Identify which cell holds the provided text, then report its [x, y] central coordinate. 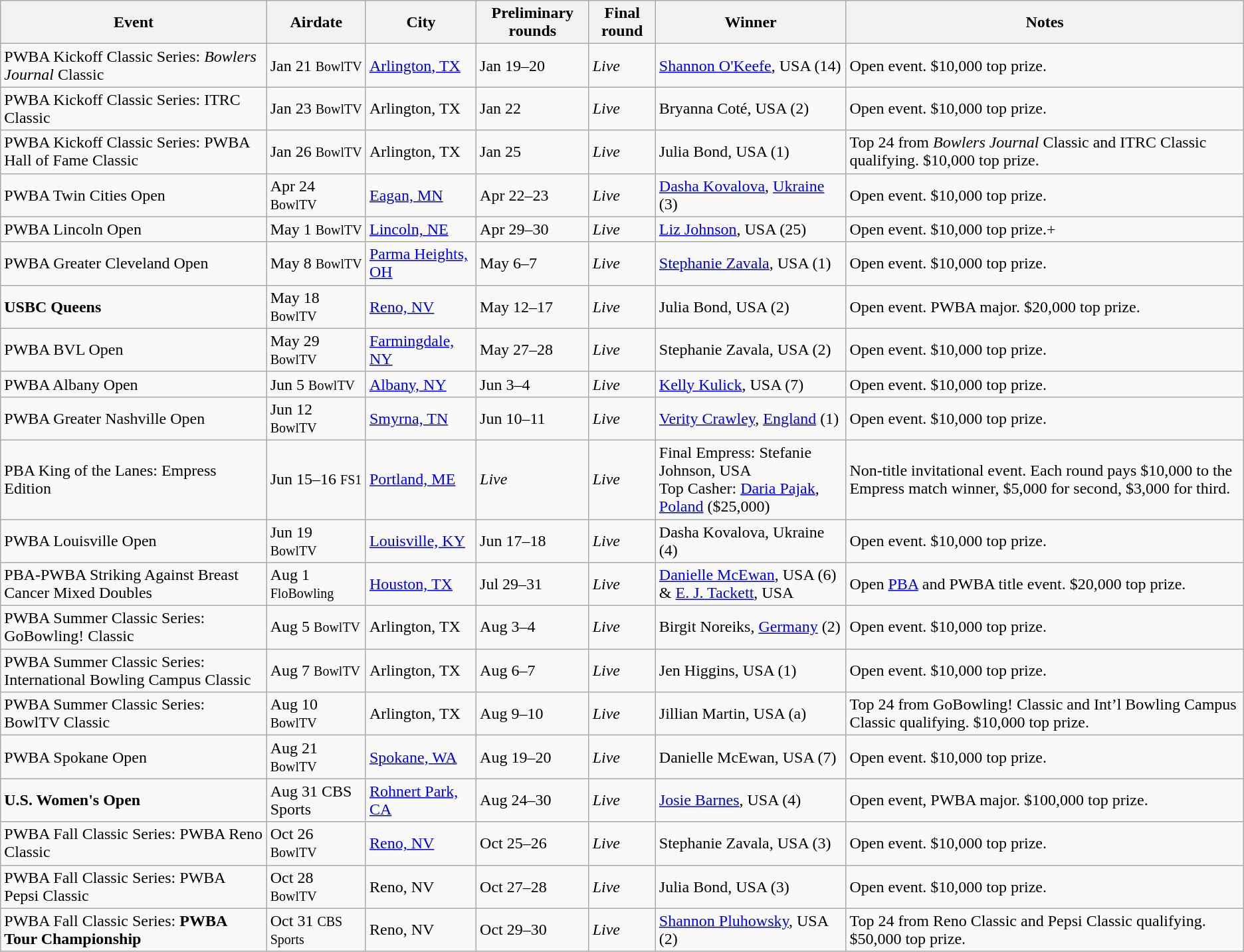
Dasha Kovalova, Ukraine (3) [751, 195]
Aug 5 BowlTV [316, 627]
Non-title invitational event. Each round pays $10,000 to the Empress match winner, $5,000 for second, $3,000 for third. [1045, 480]
Farmingdale, NY [421, 349]
Oct 27–28 [533, 886]
City [421, 23]
Stephanie Zavala, USA (3) [751, 844]
Preliminary rounds [533, 23]
Top 24 from Bowlers Journal Classic and ITRC Classic qualifying. $10,000 top prize. [1045, 151]
Josie Barnes, USA (4) [751, 800]
Aug 21 BowlTV [316, 757]
Aug 1 FloBowling [316, 585]
Jan 19–20 [533, 65]
Birgit Noreiks, Germany (2) [751, 627]
Bryanna Coté, USA (2) [751, 109]
Shannon Pluhowsky, USA (2) [751, 930]
Jan 22 [533, 109]
Spokane, WA [421, 757]
Oct 25–26 [533, 844]
PWBA Fall Classic Series: PWBA Tour Championship [134, 930]
Open event, PWBA major. $100,000 top prize. [1045, 800]
Stephanie Zavala, USA (1) [751, 263]
Aug 31 CBS Sports [316, 800]
PWBA Louisville Open [134, 541]
Open event. $10,000 top prize.+ [1045, 229]
May 1 BowlTV [316, 229]
Rohnert Park, CA [421, 800]
Open event. PWBA major. $20,000 top prize. [1045, 307]
Top 24 from GoBowling! Classic and Int’l Bowling Campus Classic qualifying. $10,000 top prize. [1045, 714]
May 29 BowlTV [316, 349]
PWBA Albany Open [134, 384]
Kelly Kulick, USA (7) [751, 384]
PBA-PWBA Striking Against Breast Cancer Mixed Doubles [134, 585]
PWBA Twin Cities Open [134, 195]
Jul 29–31 [533, 585]
PWBA Summer Classic Series: GoBowling! Classic [134, 627]
May 6–7 [533, 263]
Jan 21 BowlTV [316, 65]
Jun 19 BowlTV [316, 541]
Winner [751, 23]
May 8 BowlTV [316, 263]
Aug 19–20 [533, 757]
Aug 3–4 [533, 627]
Jillian Martin, USA (a) [751, 714]
Jun 10–11 [533, 419]
PWBA Fall Classic Series: PWBA Pepsi Classic [134, 886]
Jun 3–4 [533, 384]
Julia Bond, USA (3) [751, 886]
PWBA Lincoln Open [134, 229]
Danielle McEwan, USA (7) [751, 757]
Final round [622, 23]
Apr 22–23 [533, 195]
Eagan, MN [421, 195]
Aug 9–10 [533, 714]
Final Empress: Stefanie Johnson, USATop Casher: Daria Pajak, Poland ($25,000) [751, 480]
PWBA Greater Cleveland Open [134, 263]
Apr 24 BowlTV [316, 195]
Julia Bond, USA (1) [751, 151]
Aug 24–30 [533, 800]
Notes [1045, 23]
Event [134, 23]
Aug 6–7 [533, 671]
Smyrna, TN [421, 419]
Jen Higgins, USA (1) [751, 671]
Julia Bond, USA (2) [751, 307]
Aug 10 BowlTV [316, 714]
PWBA Fall Classic Series: PWBA Reno Classic [134, 844]
Lincoln, NE [421, 229]
PWBA Spokane Open [134, 757]
Jan 26 BowlTV [316, 151]
USBC Queens [134, 307]
Jun 17–18 [533, 541]
U.S. Women's Open [134, 800]
Oct 28 BowlTV [316, 886]
Oct 31 CBS Sports [316, 930]
Open PBA and PWBA title event. $20,000 top prize. [1045, 585]
PWBA Greater Nashville Open [134, 419]
May 27–28 [533, 349]
Jan 23 BowlTV [316, 109]
Dasha Kovalova, Ukraine (4) [751, 541]
Stephanie Zavala, USA (2) [751, 349]
PWBA BVL Open [134, 349]
Airdate [316, 23]
PWBA Kickoff Classic Series: ITRC Classic [134, 109]
Jun 12 BowlTV [316, 419]
Oct 29–30 [533, 930]
Jun 15–16 FS1 [316, 480]
Shannon O'Keefe, USA (14) [751, 65]
PWBA Kickoff Classic Series: PWBA Hall of Fame Classic [134, 151]
Verity Crawley, England (1) [751, 419]
Apr 29–30 [533, 229]
Jan 25 [533, 151]
May 18 BowlTV [316, 307]
Portland, ME [421, 480]
PWBA Kickoff Classic Series: Bowlers Journal Classic [134, 65]
Louisville, KY [421, 541]
Oct 26 BowlTV [316, 844]
May 12–17 [533, 307]
Houston, TX [421, 585]
Liz Johnson, USA (25) [751, 229]
PWBA Summer Classic Series: International Bowling Campus Classic [134, 671]
PWBA Summer Classic Series: BowlTV Classic [134, 714]
Aug 7 BowlTV [316, 671]
Danielle McEwan, USA (6) & E. J. Tackett, USA [751, 585]
Top 24 from Reno Classic and Pepsi Classic qualifying. $50,000 top prize. [1045, 930]
Jun 5 BowlTV [316, 384]
Parma Heights, OH [421, 263]
Albany, NY [421, 384]
PBA King of the Lanes: Empress Edition [134, 480]
